Capture the cell that displays the provided text and extract its [X, Y] central coordinate. 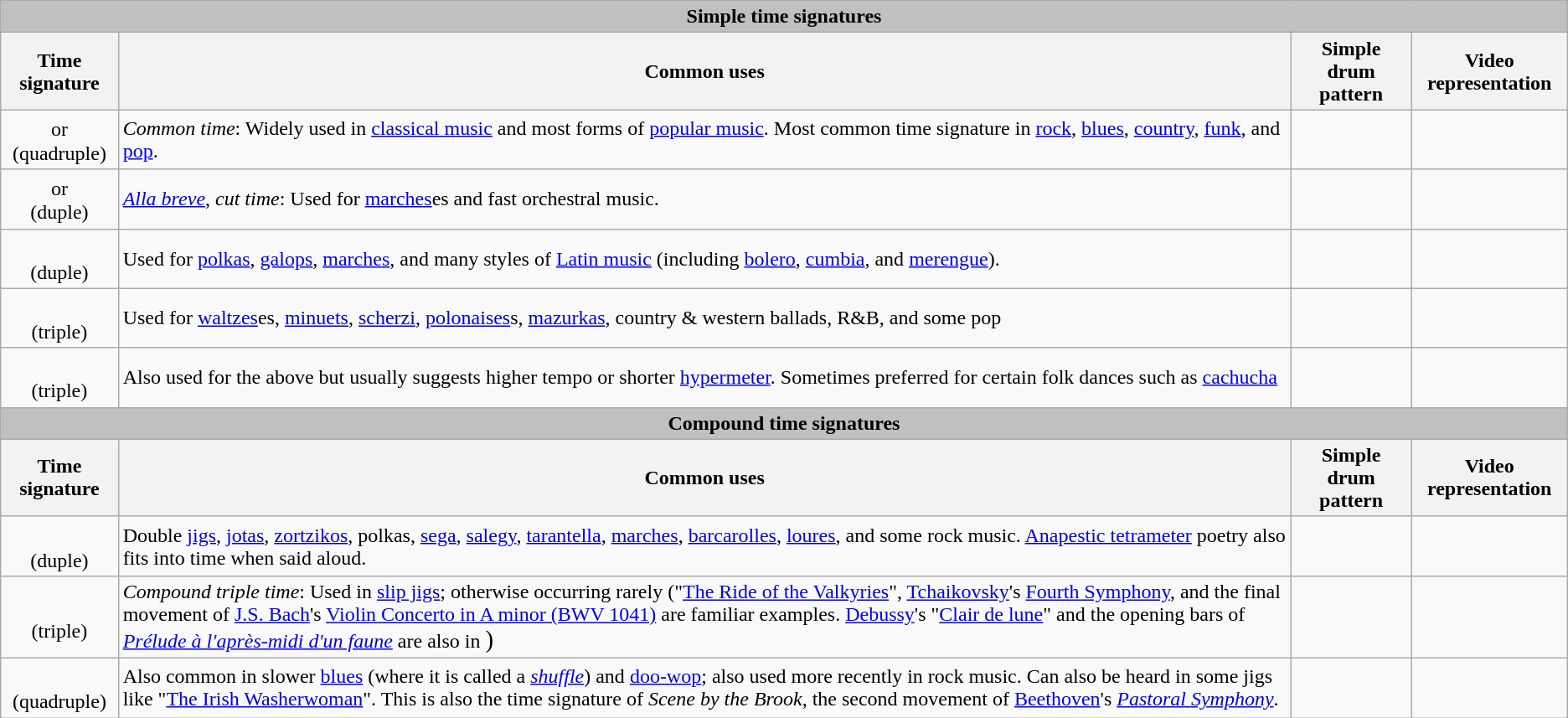
Alla breve, cut time: Used for marcheses and fast orchestral music. [704, 199]
Used for waltzeses, minuets, scherzi, polonaisess, mazurkas, country & western ballads, R&B, and some pop [704, 318]
or (duple) [59, 199]
or (quadruple) [59, 139]
Common time: Widely used in classical music and most forms of popular music. Most common time signature in rock, blues, country, funk, and pop. [704, 139]
(quadruple) [59, 687]
Used for polkas, galops, marches, and many styles of Latin music (including bolero, cumbia, and merengue). [704, 258]
Simple time signatures [784, 17]
Compound time signatures [784, 423]
Also used for the above but usually suggests higher tempo or shorter hypermeter. Sometimes preferred for certain folk dances such as cachucha [704, 377]
